Extract the (x, y) coordinate from the center of the cell holding the provided text.  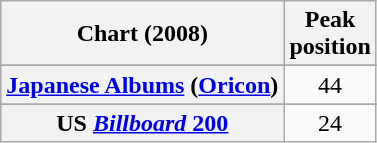
Peakposition (330, 34)
Chart (2008) (142, 34)
Japanese Albums (Oricon) (142, 85)
US Billboard 200 (142, 123)
44 (330, 85)
24 (330, 123)
